Scan for the cell matching the given text and deliver its [X, Y] coordinate at center. 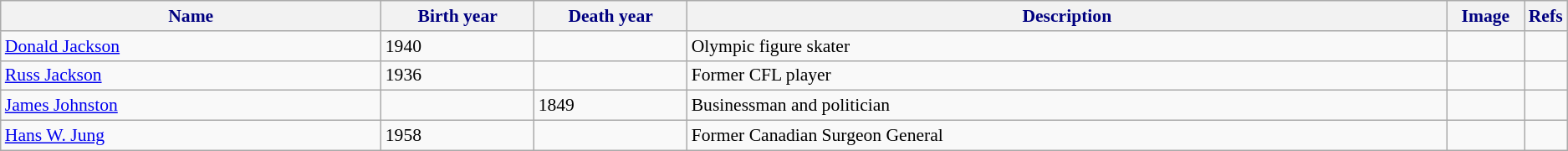
1849 [610, 106]
Description [1067, 16]
1940 [458, 46]
Businessman and politician [1067, 106]
Refs [1545, 16]
Name [191, 16]
Former CFL player [1067, 75]
Russ Jackson [191, 75]
Hans W. Jung [191, 136]
Image [1485, 16]
Death year [610, 16]
Donald Jackson [191, 46]
1958 [458, 136]
Olympic figure skater [1067, 46]
1936 [458, 75]
Birth year [458, 16]
Former Canadian Surgeon General [1067, 136]
James Johnston [191, 106]
